Pinpoint the cell where the given text exists, returning its [X, Y] midpoint coordinate. 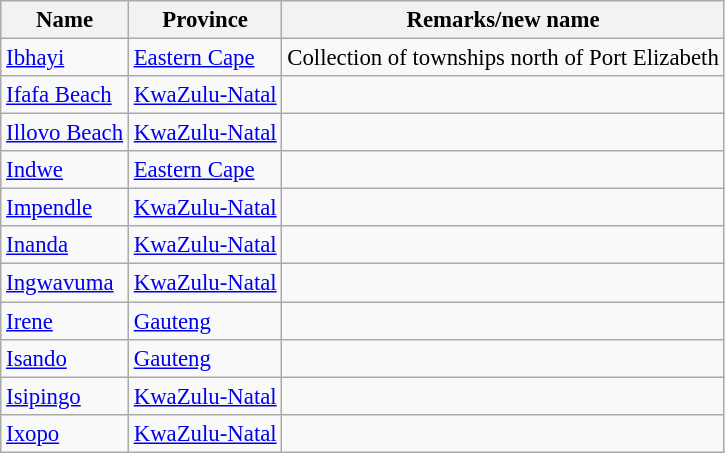
Name [65, 20]
Ingwavuma [65, 283]
Indwe [65, 170]
Ibhayi [65, 58]
Isipingo [65, 396]
Illovo Beach [65, 133]
Impendle [65, 208]
Remarks/new name [503, 20]
Ifafa Beach [65, 95]
Ixopo [65, 433]
Irene [65, 321]
Province [205, 20]
Collection of townships north of Port Elizabeth [503, 58]
Inanda [65, 245]
Isando [65, 358]
